Return (x, y) of the center of cell containing provided text 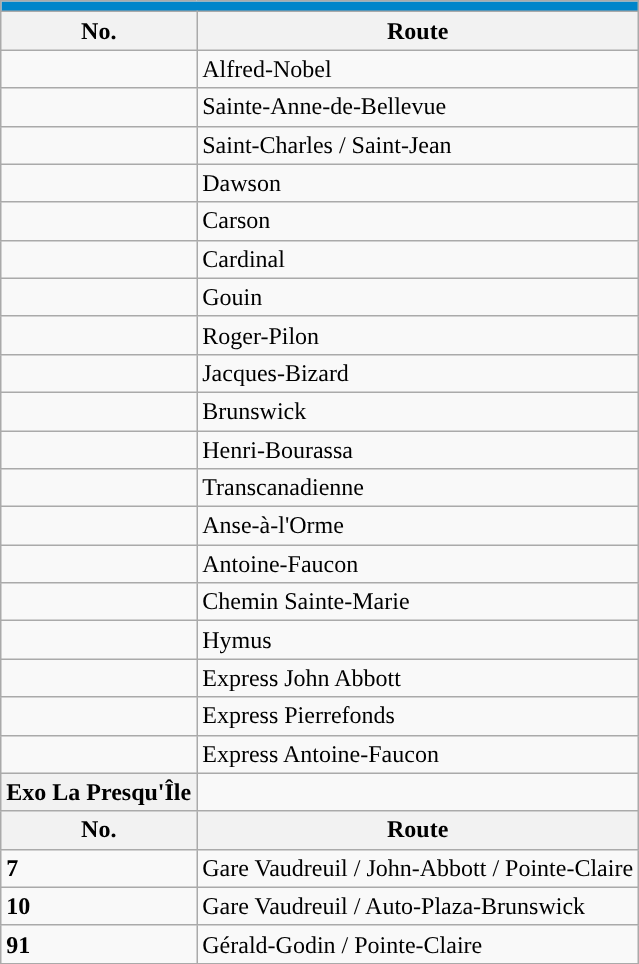
Brunswick (418, 411)
7 (99, 868)
Gérald-Godin / Pointe-Claire (418, 944)
Alfred-Nobel (418, 69)
Carson (418, 221)
Jacques-Bizard (418, 373)
91 (99, 944)
Henri-Bourassa (418, 449)
Hymus (418, 640)
Roger-Pilon (418, 335)
Gouin (418, 297)
Antoine-Faucon (418, 564)
Gare Vaudreuil / Auto-Plaza-Brunswick (418, 906)
Saint-Charles / Saint-Jean (418, 145)
Dawson (418, 183)
Cardinal (418, 259)
Express Antoine-Faucon (418, 754)
Exo La Presqu'Île (99, 792)
Gare Vaudreuil / John-Abbott / Pointe-Claire (418, 868)
Chemin Sainte-Marie (418, 602)
Express John Abbott (418, 678)
Transcanadienne (418, 488)
Express Pierrefonds (418, 716)
Sainte-Anne-de-Bellevue (418, 107)
Anse-à-l'Orme (418, 526)
10 (99, 906)
